Extract the (x, y) coordinate from the center of the cell holding the provided text.  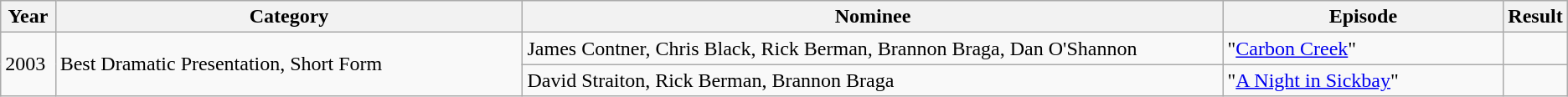
Nominee (873, 17)
Best Dramatic Presentation, Short Form (289, 64)
Episode (1364, 17)
2003 (28, 64)
Result (1535, 17)
Category (289, 17)
Year (28, 17)
"A Night in Sickbay" (1364, 80)
"Carbon Creek" (1364, 48)
David Straiton, Rick Berman, Brannon Braga (873, 80)
James Contner, Chris Black, Rick Berman, Brannon Braga, Dan O'Shannon (873, 48)
